Capture the cell that displays the provided text and extract its [X, Y] central coordinate. 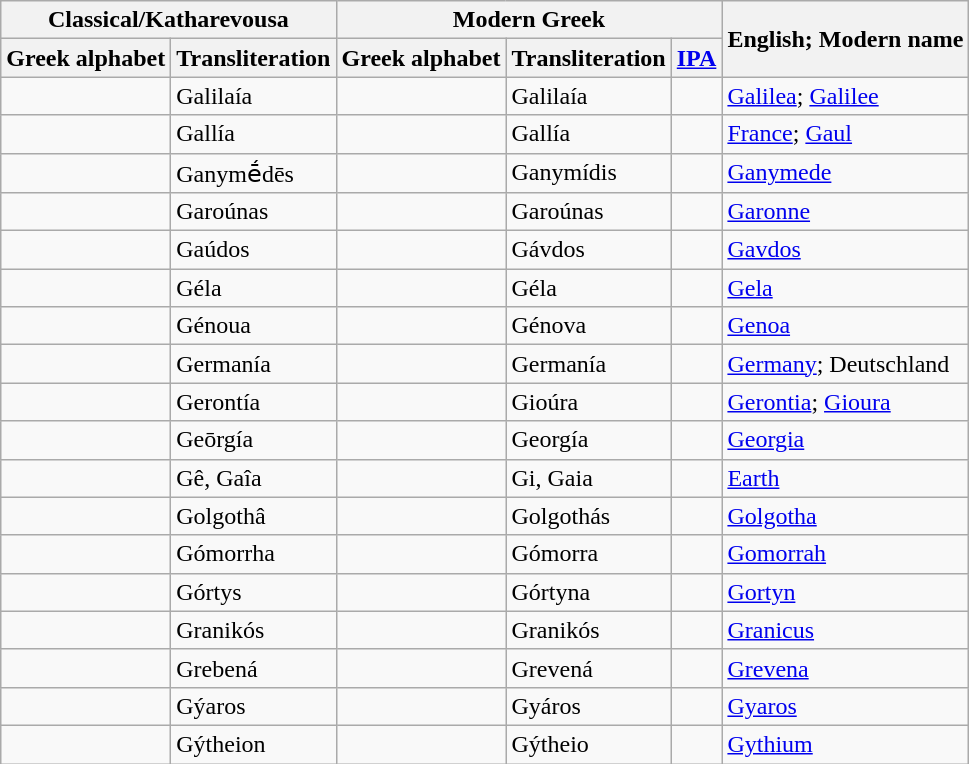
Grevená [588, 668]
Gioúra [588, 402]
Gómorrha [254, 554]
IPA [696, 58]
Gerontia; Gioura [846, 402]
France; Gaul [846, 134]
Classical/Katharevousa [168, 20]
Ganymídis [588, 173]
Gythium [846, 744]
Górtyna [588, 592]
Gela [846, 288]
Grebená [254, 668]
Génova [588, 326]
Gávdos [588, 250]
Gyaros [846, 706]
Georgia [846, 440]
Gýtheion [254, 744]
Golgotha [846, 516]
Grevena [846, 668]
Germany; Deutschland [846, 364]
Gýtheio [588, 744]
Gaúdos [254, 250]
Geōrgía [254, 440]
Gi, Gaia [588, 478]
Gortyn [846, 592]
Gerontía [254, 402]
Golgothâ [254, 516]
Génoua [254, 326]
Galilea; Galilee [846, 96]
Genoa [846, 326]
English; Modern name [846, 39]
Górtys [254, 592]
Gomorrah [846, 554]
Georgía [588, 440]
Golgothás [588, 516]
Earth [846, 478]
Ganymede [846, 173]
Gyáros [588, 706]
Granicus [846, 630]
Gómorra [588, 554]
Gavdos [846, 250]
Gýaros [254, 706]
Garonne [846, 212]
Gê, Gaîa [254, 478]
Ganymḗdēs [254, 173]
Modern Greek [529, 20]
